Capture the cell that displays the provided text and extract its (x, y) central coordinate. 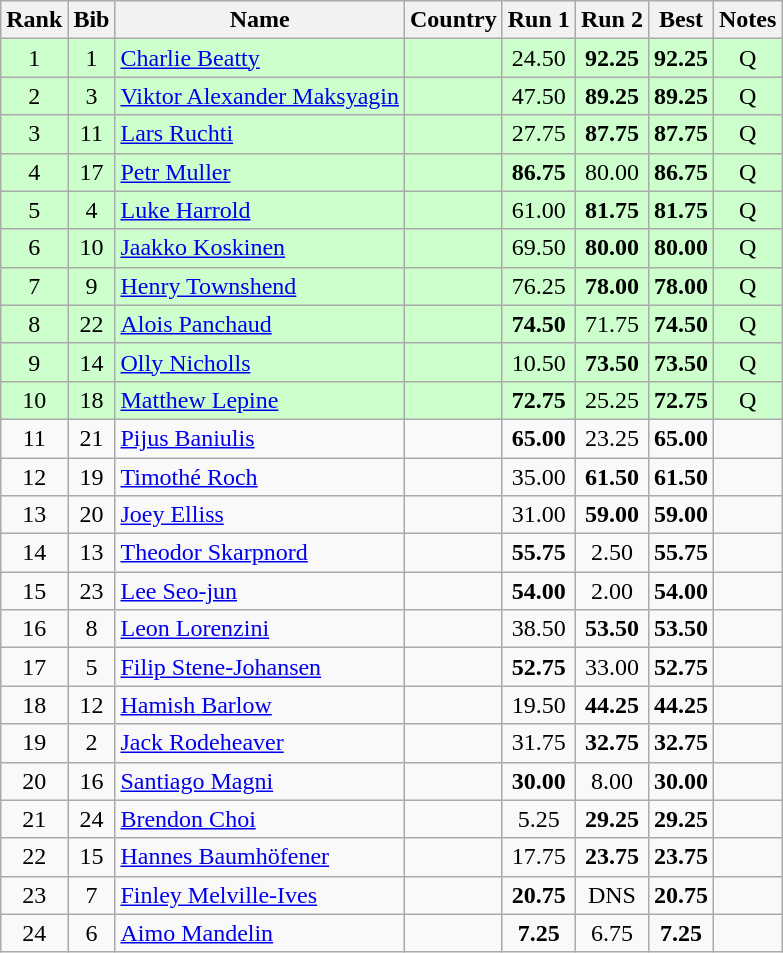
10.50 (538, 362)
Rank (34, 20)
2.50 (612, 553)
Luke Harrold (260, 210)
33.00 (612, 667)
17.75 (538, 857)
Lee Seo-jun (260, 591)
DNS (612, 895)
Bib (92, 20)
23.25 (612, 438)
27.75 (538, 134)
Brendon Choi (260, 819)
Hamish Barlow (260, 705)
25.25 (612, 400)
Pijus Baniulis (260, 438)
Country (454, 20)
69.50 (538, 248)
61.00 (538, 210)
Jack Rodeheaver (260, 743)
Run 2 (612, 20)
Filip Stene-Johansen (260, 667)
71.75 (612, 324)
Joey Elliss (260, 515)
19.50 (538, 705)
Finley Melville-Ives (260, 895)
35.00 (538, 477)
5.25 (538, 819)
Santiago Magni (260, 781)
76.25 (538, 286)
Hannes Baumhöfener (260, 857)
24.50 (538, 58)
Leon Lorenzini (260, 629)
Timothé Roch (260, 477)
38.50 (538, 629)
6.75 (612, 933)
2.00 (612, 591)
31.00 (538, 515)
31.75 (538, 743)
Viktor Alexander Maksyagin (260, 96)
Petr Muller (260, 172)
Jaakko Koskinen (260, 248)
Notes (748, 20)
Best (680, 20)
8.00 (612, 781)
Charlie Beatty (260, 58)
47.50 (538, 96)
Theodor Skarpnord (260, 553)
Name (260, 20)
Henry Townshend (260, 286)
Alois Panchaud (260, 324)
Olly Nicholls (260, 362)
Aimo Mandelin (260, 933)
Lars Ruchti (260, 134)
Run 1 (538, 20)
Matthew Lepine (260, 400)
